Identify which cell holds the provided text, then report its (X, Y) central coordinate. 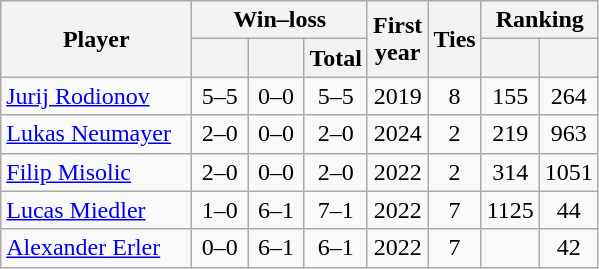
314 (510, 172)
Jurij Rodionov (96, 96)
Player (96, 39)
264 (568, 96)
8 (454, 96)
44 (568, 210)
2024 (397, 134)
Ties (454, 39)
Total (336, 58)
2019 (397, 96)
Lucas Miedler (96, 210)
155 (510, 96)
1125 (510, 210)
7–1 (336, 210)
Ranking (540, 20)
Alexander Erler (96, 248)
963 (568, 134)
42 (568, 248)
219 (510, 134)
Filip Misolic (96, 172)
Win–loss (280, 20)
Firstyear (397, 39)
1051 (568, 172)
1–0 (220, 210)
Lukas Neumayer (96, 134)
